From the cell containing the given text, extract its center point as [x, y] coordinate. 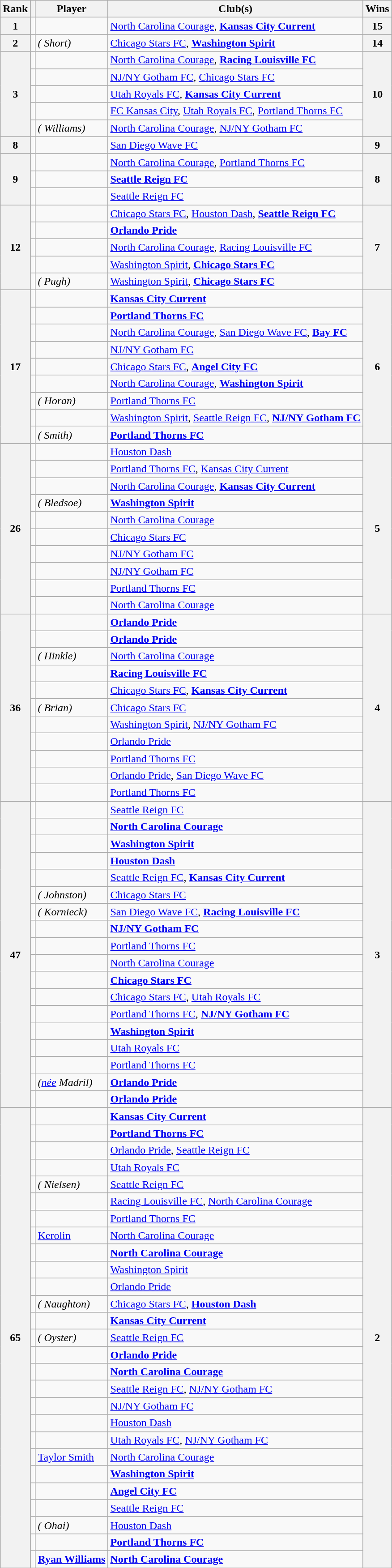
5 [377, 528]
North Carolina Courage, Portland Thorns FC [235, 162]
Utah Royals FC, NJ/NY Gotham FC [235, 1440]
( Nielsen) [72, 1184]
6 [377, 367]
Kerolin [72, 1235]
( Pugh) [72, 282]
Club(s) [235, 9]
(née Madril) [72, 1082]
San Diego Wave FC [235, 145]
12 [15, 248]
Seattle Reign FC, NJ/NY Gotham FC [235, 1389]
North Carolina Courage, Washington Spirit [235, 384]
Portland Thorns FC, Kansas City Current [235, 469]
4 [377, 707]
( Bledsoe) [72, 503]
15 [377, 26]
FC Kansas City, Utah Royals FC, Portland Thorns FC [235, 111]
Ryan Williams [72, 1559]
San Diego Wave FC, Racing Louisville FC [235, 912]
( Brian) [72, 707]
47 [15, 954]
( Hinkle) [72, 656]
Chicago Stars FC, Houston Dash, Seattle Reign FC [235, 214]
( Kornieck) [72, 912]
( Horan) [72, 401]
( Williams) [72, 128]
Orlando Pride, Seattle Reign FC [235, 1150]
Wins [377, 9]
Racing Louisville FC [235, 673]
North Carolina Courage, San Diego Wave FC, Bay FC [235, 333]
( Ohai) [72, 1525]
Rank [15, 9]
Chicago Stars FC, Angel City FC [235, 367]
26 [15, 528]
17 [15, 367]
7 [377, 248]
65 [15, 1338]
Seattle Reign FC, Kansas City Current [235, 878]
Chicago Stars FC, Kansas City Current [235, 690]
North Carolina Courage, NJ/NY Gotham FC [235, 128]
Player [72, 9]
NJ/NY Gotham FC, Chicago Stars FC [235, 77]
Chicago Stars FC, Washington Spirit [235, 43]
Angel City FC [235, 1491]
14 [377, 43]
Taylor Smith [72, 1457]
Racing Louisville FC, North Carolina Courage [235, 1201]
Utah Royals FC, Kansas City Current [235, 94]
36 [15, 707]
Chicago Stars FC, Utah Royals FC [235, 997]
Washington Spirit, NJ/NY Gotham FC [235, 724]
Chicago Stars FC, Houston Dash [235, 1304]
( Johnston) [72, 895]
Orlando Pride, San Diego Wave FC [235, 776]
( Naughton) [72, 1304]
10 [377, 94]
Washington Spirit, Seattle Reign FC, NJ/NY Gotham FC [235, 418]
( Short) [72, 43]
( Smith) [72, 435]
Portland Thorns FC, NJ/NY Gotham FC [235, 1014]
1 [15, 26]
( Oyster) [72, 1338]
